Return the [x, y] coordinate for the center point of the cell that contains the specified text.  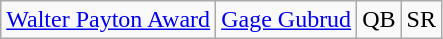
QB [379, 20]
Gage Gubrud [286, 20]
SR [421, 20]
Walter Payton Award [108, 20]
